Capture the cell that displays the provided text and extract its (X, Y) central coordinate. 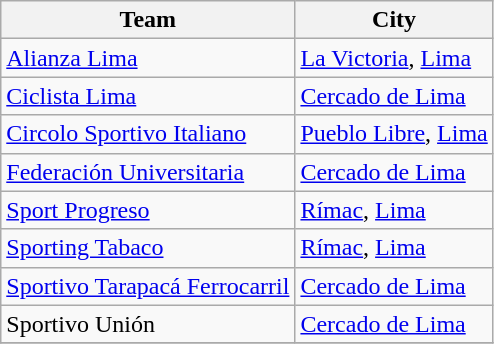
Circolo Sportivo Italiano (148, 134)
Sportivo Unión (148, 324)
Sporting Tabaco (148, 248)
La Victoria, Lima (394, 58)
Federación Universitaria (148, 172)
Pueblo Libre, Lima (394, 134)
Team (148, 20)
Ciclista Lima (148, 96)
City (394, 20)
Sportivo Tarapacá Ferrocarril (148, 286)
Alianza Lima (148, 58)
Sport Progreso (148, 210)
